Identify which cell holds the provided text, then report its [X, Y] central coordinate. 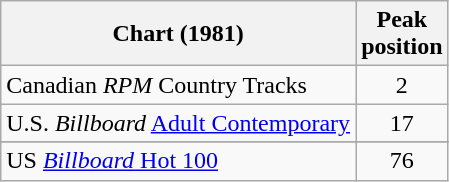
US Billboard Hot 100 [178, 161]
17 [402, 123]
76 [402, 161]
Chart (1981) [178, 34]
Canadian RPM Country Tracks [178, 85]
2 [402, 85]
U.S. Billboard Adult Contemporary [178, 123]
Peakposition [402, 34]
